Identify which cell holds the provided text, then report its [X, Y] central coordinate. 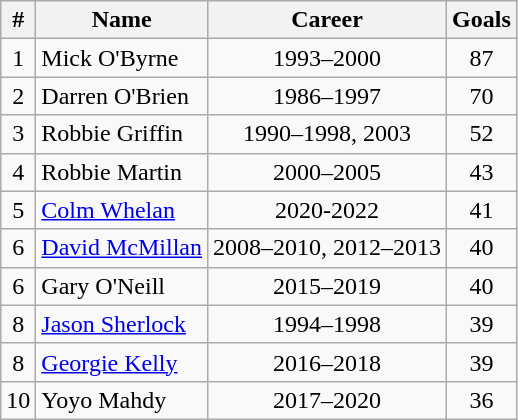
# [18, 20]
Gary O'Neill [122, 286]
2016–2018 [328, 362]
1993–2000 [328, 58]
Career [328, 20]
2 [18, 96]
Colm Whelan [122, 210]
10 [18, 400]
Robbie Martin [122, 172]
2017–2020 [328, 400]
Yoyo Mahdy [122, 400]
David McMillan [122, 248]
43 [482, 172]
2000–2005 [328, 172]
5 [18, 210]
Robbie Griffin [122, 134]
52 [482, 134]
Jason Sherlock [122, 324]
2008–2010, 2012–2013 [328, 248]
87 [482, 58]
1 [18, 58]
Darren O'Brien [122, 96]
Georgie Kelly [122, 362]
70 [482, 96]
3 [18, 134]
36 [482, 400]
4 [18, 172]
2015–2019 [328, 286]
Mick O'Byrne [122, 58]
Goals [482, 20]
1994–1998 [328, 324]
1986–1997 [328, 96]
2020-2022 [328, 210]
1990–1998, 2003 [328, 134]
Name [122, 20]
41 [482, 210]
